From the cell containing the given text, extract its center point as (x, y) coordinate. 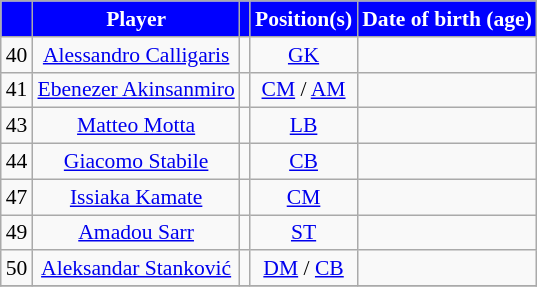
49 (17, 233)
Ebenezer Akinsanmiro (136, 90)
Amadou Sarr (136, 233)
CB (304, 162)
47 (17, 197)
Alessandro Calligaris (136, 55)
GK (304, 55)
LB (304, 126)
43 (17, 126)
Date of birth (age) (447, 19)
CM (304, 197)
Giacomo Stabile (136, 162)
Aleksandar Stanković (136, 269)
41 (17, 90)
Position(s) (304, 19)
Issiaka Kamate (136, 197)
50 (17, 269)
44 (17, 162)
DM / CB (304, 269)
40 (17, 55)
ST (304, 233)
Matteo Motta (136, 126)
CM / AM (304, 90)
Player (136, 19)
